Capture the cell that displays the provided text and extract its [X, Y] central coordinate. 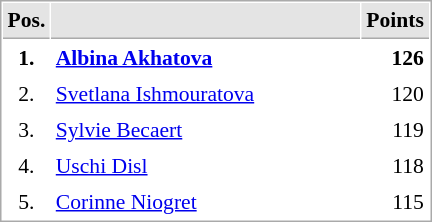
118 [396, 165]
Svetlana Ishmouratova [206, 93]
Corinne Niogret [206, 201]
2. [26, 93]
5. [26, 201]
119 [396, 129]
4. [26, 165]
115 [396, 201]
Sylvie Becaert [206, 129]
3. [26, 129]
Uschi Disl [206, 165]
126 [396, 57]
120 [396, 93]
Points [396, 21]
1. [26, 57]
Pos. [26, 21]
Albina Akhatova [206, 57]
